Provide the [x, y] coordinate of the cell's center where the given text is located.  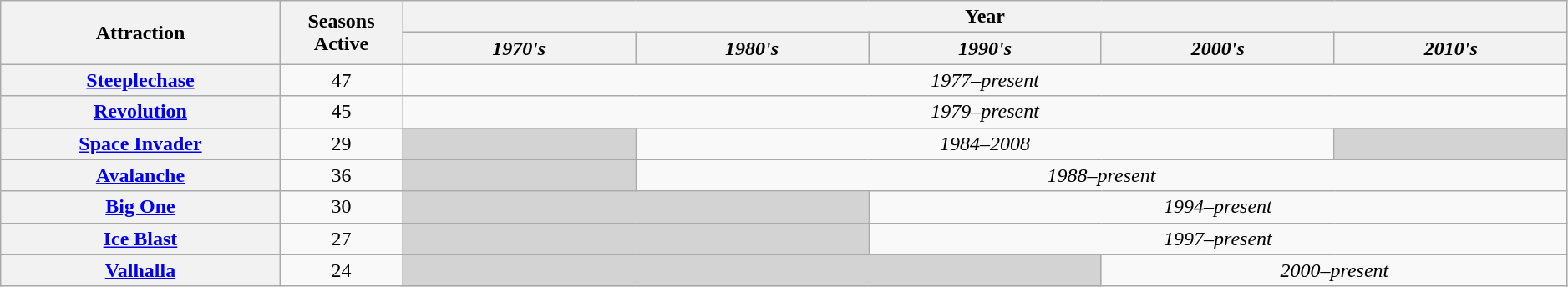
45 [341, 112]
30 [341, 207]
36 [341, 175]
Steeplechase [140, 80]
Seasons Active [341, 33]
Revolution [140, 112]
24 [341, 270]
27 [341, 239]
1979–present [986, 112]
1994–present [1218, 207]
1980's [752, 48]
Ice Blast [140, 239]
29 [341, 143]
Attraction [140, 33]
1977–present [986, 80]
1970's [520, 48]
1988–present [1102, 175]
Space Invader [140, 143]
1984–2008 [986, 143]
2000–present [1334, 270]
Big One [140, 207]
Avalanche [140, 175]
Valhalla [140, 270]
2010's [1450, 48]
2000's [1218, 48]
1990's [986, 48]
47 [341, 80]
Year [986, 17]
1997–present [1218, 239]
